Extract the [x, y] coordinate from the center of the cell holding the provided text.  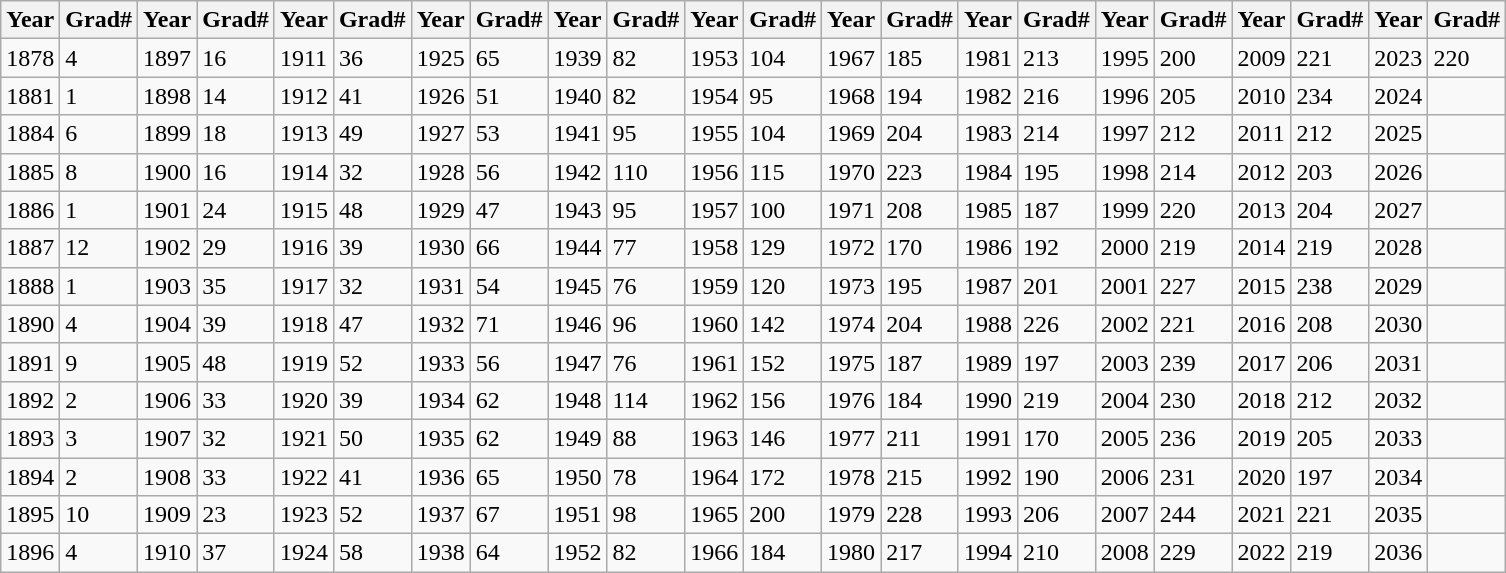
1996 [1124, 96]
10 [99, 515]
1946 [578, 324]
2007 [1124, 515]
58 [372, 553]
2015 [1262, 286]
236 [1193, 438]
1943 [578, 210]
1906 [168, 400]
78 [646, 477]
244 [1193, 515]
1987 [988, 286]
1933 [440, 362]
231 [1193, 477]
1948 [578, 400]
1893 [30, 438]
229 [1193, 553]
2020 [1262, 477]
226 [1056, 324]
1978 [852, 477]
2006 [1124, 477]
1949 [578, 438]
1970 [852, 172]
1981 [988, 58]
1922 [304, 477]
49 [372, 134]
1967 [852, 58]
1926 [440, 96]
2001 [1124, 286]
1908 [168, 477]
1890 [30, 324]
96 [646, 324]
2000 [1124, 248]
2005 [1124, 438]
1923 [304, 515]
100 [783, 210]
211 [920, 438]
6 [99, 134]
2011 [1262, 134]
2003 [1124, 362]
53 [509, 134]
1941 [578, 134]
1917 [304, 286]
1902 [168, 248]
2012 [1262, 172]
1985 [988, 210]
1881 [30, 96]
203 [1330, 172]
217 [920, 553]
18 [236, 134]
110 [646, 172]
71 [509, 324]
1974 [852, 324]
146 [783, 438]
1962 [714, 400]
64 [509, 553]
1916 [304, 248]
1982 [988, 96]
152 [783, 362]
2019 [1262, 438]
216 [1056, 96]
1965 [714, 515]
1961 [714, 362]
1915 [304, 210]
2014 [1262, 248]
1892 [30, 400]
1972 [852, 248]
1911 [304, 58]
1994 [988, 553]
1887 [30, 248]
1930 [440, 248]
2022 [1262, 553]
210 [1056, 553]
1973 [852, 286]
1885 [30, 172]
2024 [1398, 96]
129 [783, 248]
1960 [714, 324]
2030 [1398, 324]
156 [783, 400]
1886 [30, 210]
1998 [1124, 172]
1989 [988, 362]
2025 [1398, 134]
2017 [1262, 362]
2008 [1124, 553]
1935 [440, 438]
1984 [988, 172]
213 [1056, 58]
1986 [988, 248]
2027 [1398, 210]
2018 [1262, 400]
1964 [714, 477]
1927 [440, 134]
2036 [1398, 553]
1901 [168, 210]
1898 [168, 96]
1903 [168, 286]
2032 [1398, 400]
201 [1056, 286]
1932 [440, 324]
120 [783, 286]
50 [372, 438]
115 [783, 172]
88 [646, 438]
67 [509, 515]
2035 [1398, 515]
1905 [168, 362]
234 [1330, 96]
1992 [988, 477]
2029 [1398, 286]
1920 [304, 400]
1939 [578, 58]
1888 [30, 286]
1957 [714, 210]
1953 [714, 58]
2028 [1398, 248]
114 [646, 400]
2026 [1398, 172]
1931 [440, 286]
1897 [168, 58]
12 [99, 248]
1971 [852, 210]
1909 [168, 515]
190 [1056, 477]
1969 [852, 134]
223 [920, 172]
1919 [304, 362]
238 [1330, 286]
1950 [578, 477]
1900 [168, 172]
2010 [1262, 96]
1934 [440, 400]
192 [1056, 248]
1952 [578, 553]
1928 [440, 172]
227 [1193, 286]
1912 [304, 96]
2031 [1398, 362]
1959 [714, 286]
239 [1193, 362]
2023 [1398, 58]
1968 [852, 96]
1938 [440, 553]
8 [99, 172]
1942 [578, 172]
9 [99, 362]
51 [509, 96]
35 [236, 286]
1951 [578, 515]
1988 [988, 324]
1991 [988, 438]
1904 [168, 324]
1990 [988, 400]
37 [236, 553]
1937 [440, 515]
2002 [1124, 324]
2033 [1398, 438]
98 [646, 515]
66 [509, 248]
1983 [988, 134]
1924 [304, 553]
1975 [852, 362]
1918 [304, 324]
1966 [714, 553]
2034 [1398, 477]
228 [920, 515]
54 [509, 286]
1980 [852, 553]
2009 [1262, 58]
1936 [440, 477]
194 [920, 96]
2004 [1124, 400]
1940 [578, 96]
1894 [30, 477]
24 [236, 210]
1945 [578, 286]
29 [236, 248]
1925 [440, 58]
14 [236, 96]
1993 [988, 515]
1896 [30, 553]
1891 [30, 362]
1947 [578, 362]
2016 [1262, 324]
1929 [440, 210]
3 [99, 438]
185 [920, 58]
1907 [168, 438]
1914 [304, 172]
1963 [714, 438]
1997 [1124, 134]
2021 [1262, 515]
1977 [852, 438]
1955 [714, 134]
1979 [852, 515]
1921 [304, 438]
1913 [304, 134]
1976 [852, 400]
215 [920, 477]
77 [646, 248]
1995 [1124, 58]
1956 [714, 172]
23 [236, 515]
142 [783, 324]
36 [372, 58]
1944 [578, 248]
1895 [30, 515]
1910 [168, 553]
1958 [714, 248]
1884 [30, 134]
230 [1193, 400]
2013 [1262, 210]
1899 [168, 134]
172 [783, 477]
1999 [1124, 210]
1954 [714, 96]
1878 [30, 58]
